Output the [x, y] coordinate of the center of the cell containing the given text.  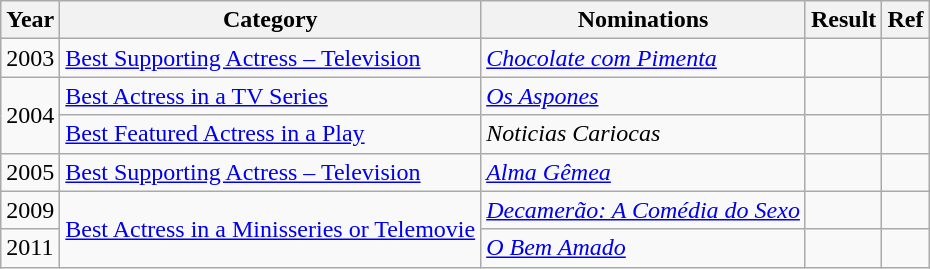
O Bem Amado [644, 248]
Year [30, 20]
2004 [30, 115]
2009 [30, 210]
Noticias Cariocas [644, 134]
Ref [906, 20]
Alma Gêmea [644, 172]
Result [843, 20]
Best Actress in a TV Series [270, 96]
2011 [30, 248]
Decamerão: A Comédia do Sexo [644, 210]
2005 [30, 172]
Nominations [644, 20]
Category [270, 20]
2003 [30, 58]
Os Aspones [644, 96]
Chocolate com Pimenta [644, 58]
Best Featured Actress in a Play [270, 134]
Best Actress in a Minisseries or Telemovie [270, 229]
